Return the (X, Y) coordinate for the center point of the cell that contains the specified text.  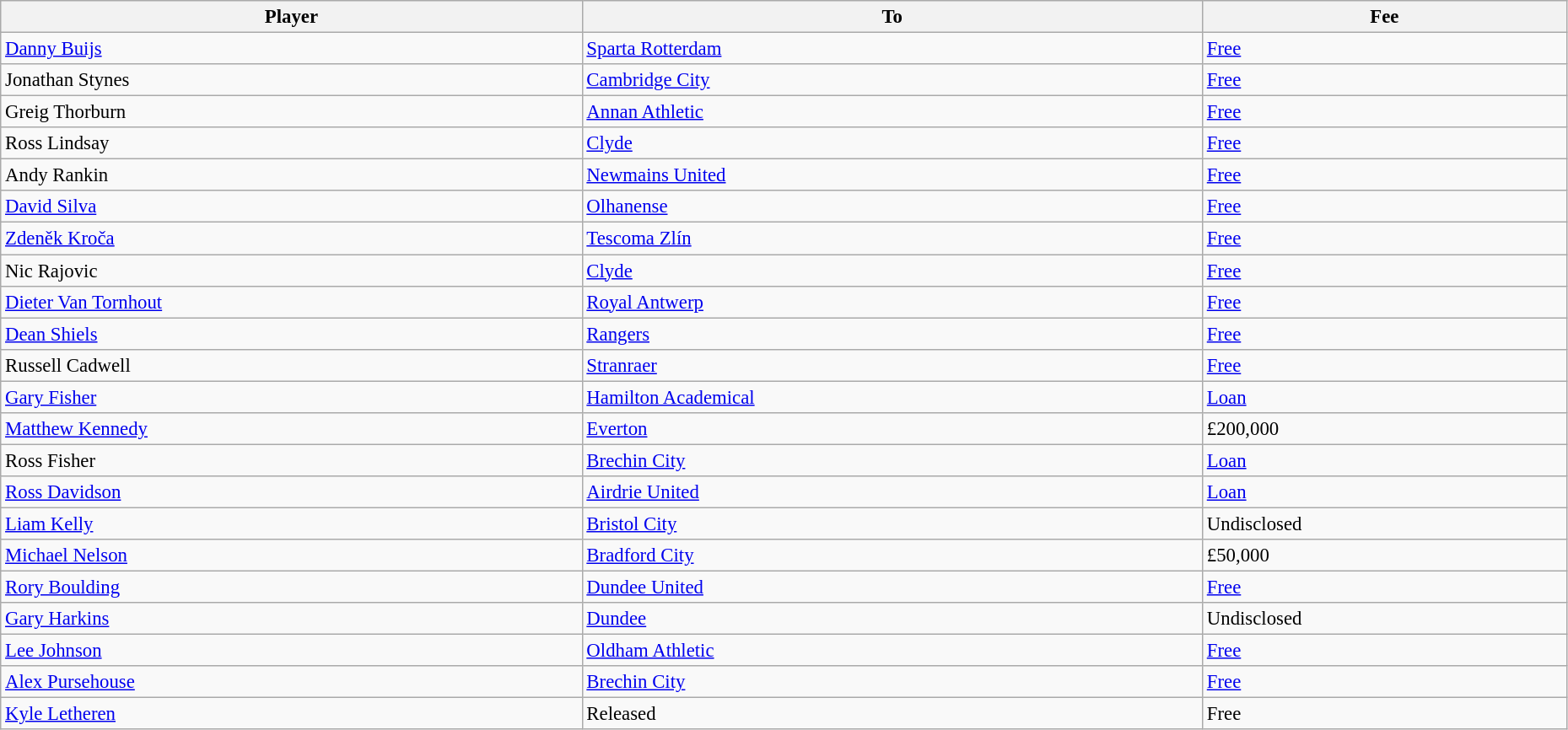
Nic Rajovic (292, 271)
Stranraer (892, 365)
Dundee United (892, 588)
Jonathan Stynes (292, 80)
Greig Thorburn (292, 112)
Rangers (892, 334)
£200,000 (1384, 429)
Hamilton Academical (892, 397)
Andy Rankin (292, 175)
Ross Lindsay (292, 143)
Annan Athletic (892, 112)
£50,000 (1384, 556)
Newmains United (892, 175)
Matthew Kennedy (292, 429)
Player (292, 17)
Royal Antwerp (892, 302)
Zdeněk Kroča (292, 239)
Ross Fisher (292, 460)
Rory Boulding (292, 588)
Bristol City (892, 523)
Bradford City (892, 556)
Fee (1384, 17)
Danny Buijs (292, 49)
Tescoma Zlín (892, 239)
Alex Pursehouse (292, 682)
Gary Fisher (292, 397)
Michael Nelson (292, 556)
Dieter Van Tornhout (292, 302)
Gary Harkins (292, 619)
Ross Davidson (292, 492)
Released (892, 714)
Dundee (892, 619)
Airdrie United (892, 492)
Everton (892, 429)
Lee Johnson (292, 651)
David Silva (292, 207)
Dean Shiels (292, 334)
Cambridge City (892, 80)
Liam Kelly (292, 523)
Kyle Letheren (292, 714)
To (892, 17)
Russell Cadwell (292, 365)
Oldham Athletic (892, 651)
Sparta Rotterdam (892, 49)
Olhanense (892, 207)
